Pinpoint the cell where the given text exists, returning its [X, Y] midpoint coordinate. 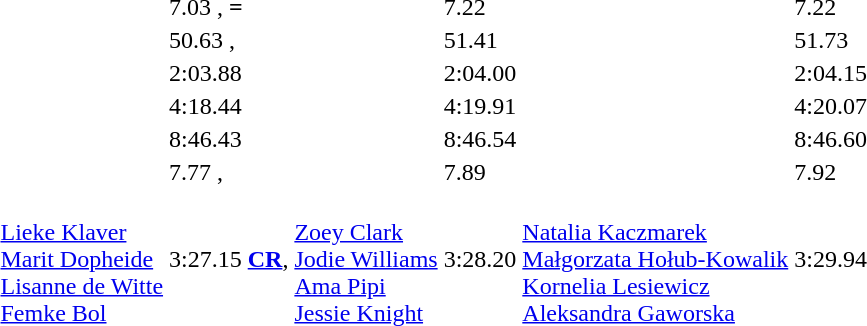
4:19.91 [480, 106]
7.89 [480, 172]
51.41 [480, 40]
8:46.43 [229, 139]
4:18.44 [229, 106]
50.63 , [229, 40]
7.77 , [229, 172]
8:46.54 [480, 139]
2:03.88 [229, 73]
2:04.00 [480, 73]
